Extract the [X, Y] coordinate from the center of the cell holding the provided text.  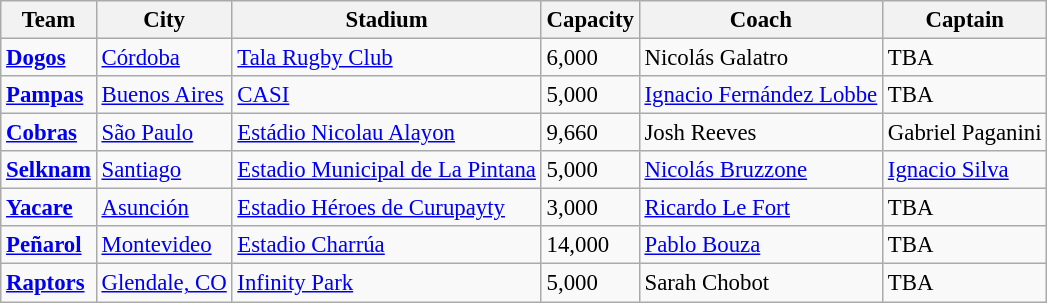
Nicolás Galatro [760, 58]
Peñarol [48, 245]
3,000 [590, 208]
Gabriel Paganini [965, 133]
Pablo Bouza [760, 245]
Pampas [48, 95]
Cobras [48, 133]
Sarah Chobot [760, 283]
Asunción [164, 208]
Ignacio Fernández Lobbe [760, 95]
Tala Rugby Club [386, 58]
Raptors [48, 283]
Córdoba [164, 58]
Santiago [164, 170]
Coach [760, 20]
Team [48, 20]
6,000 [590, 58]
Estádio Nicolau Alayon [386, 133]
Estadio Héroes de Curupayty [386, 208]
CASI [386, 95]
Stadium [386, 20]
Nicolás Bruzzone [760, 170]
São Paulo [164, 133]
City [164, 20]
Ricardo Le Fort [760, 208]
Dogos [48, 58]
9,660 [590, 133]
Selknam [48, 170]
Buenos Aires [164, 95]
Infinity Park [386, 283]
Ignacio Silva [965, 170]
Yacare [48, 208]
Montevideo [164, 245]
Estadio Charrúa [386, 245]
Estadio Municipal de La Pintana [386, 170]
Captain [965, 20]
14,000 [590, 245]
Glendale, CO [164, 283]
Josh Reeves [760, 133]
Capacity [590, 20]
